Find where the given text appears and provide that cell's center as [x, y] coordinate. 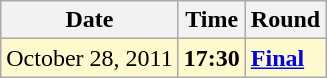
Time [212, 20]
17:30 [212, 58]
Date [90, 20]
October 28, 2011 [90, 58]
Final [285, 58]
Round [285, 20]
